Identify which cell holds the provided text, then report its (X, Y) central coordinate. 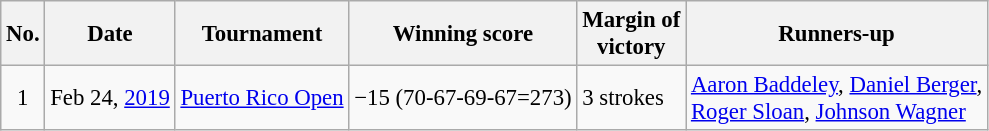
Puerto Rico Open (262, 98)
Date (110, 34)
Aaron Baddeley, Daniel Berger, Roger Sloan, Johnson Wagner (837, 98)
Winning score (463, 34)
Feb 24, 2019 (110, 98)
Margin ofvictory (632, 34)
Tournament (262, 34)
−15 (70-67-69-67=273) (463, 98)
No. (23, 34)
Runners-up (837, 34)
3 strokes (632, 98)
1 (23, 98)
